Scan for the cell matching the given text and deliver its (X, Y) coordinate at center. 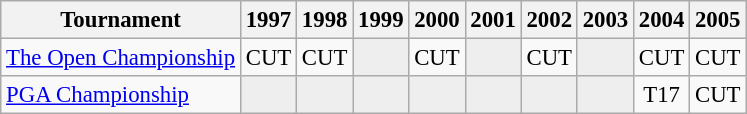
The Open Championship (121, 58)
2003 (605, 20)
1999 (381, 20)
2004 (661, 20)
T17 (661, 95)
PGA Championship (121, 95)
2002 (549, 20)
Tournament (121, 20)
2001 (493, 20)
1998 (325, 20)
2000 (437, 20)
2005 (718, 20)
1997 (268, 20)
